Detect which cell encompasses the target text, then output its [X, Y] center coordinate. 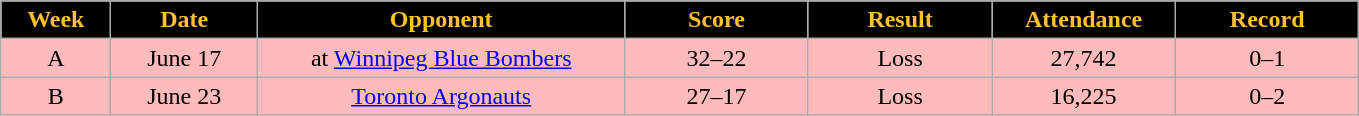
Attendance [1084, 20]
Opponent [442, 20]
0–1 [1267, 58]
Toronto Argonauts [442, 96]
B [56, 96]
A [56, 58]
June 23 [184, 96]
Score [717, 20]
Week [56, 20]
June 17 [184, 58]
Date [184, 20]
0–2 [1267, 96]
27,742 [1084, 58]
Result [900, 20]
at Winnipeg Blue Bombers [442, 58]
16,225 [1084, 96]
32–22 [717, 58]
27–17 [717, 96]
Record [1267, 20]
